Detect which cell encompasses the target text, then output its (X, Y) center coordinate. 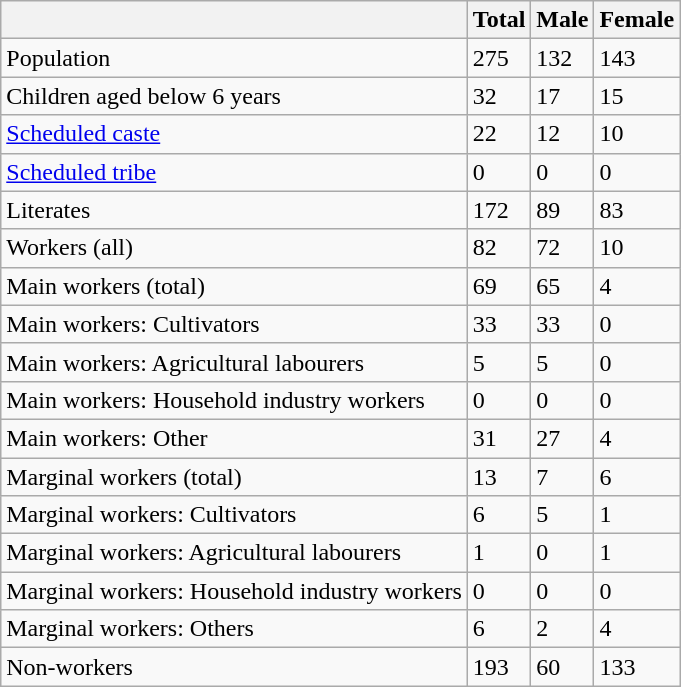
69 (499, 286)
132 (562, 58)
Population (234, 58)
143 (637, 58)
133 (637, 667)
Male (562, 20)
Female (637, 20)
Main workers: Cultivators (234, 324)
27 (562, 438)
Main workers (total) (234, 286)
2 (562, 629)
83 (637, 210)
7 (562, 477)
89 (562, 210)
Marginal workers: Cultivators (234, 515)
60 (562, 667)
Marginal workers: Agricultural labourers (234, 553)
82 (499, 248)
Scheduled tribe (234, 172)
65 (562, 286)
32 (499, 96)
72 (562, 248)
17 (562, 96)
13 (499, 477)
Literates (234, 210)
Main workers: Other (234, 438)
Marginal workers: Household industry workers (234, 591)
15 (637, 96)
Children aged below 6 years (234, 96)
Main workers: Household industry workers (234, 400)
Scheduled caste (234, 134)
12 (562, 134)
Marginal workers (total) (234, 477)
22 (499, 134)
31 (499, 438)
Marginal workers: Others (234, 629)
Workers (all) (234, 248)
Non-workers (234, 667)
172 (499, 210)
Main workers: Agricultural labourers (234, 362)
Total (499, 20)
193 (499, 667)
275 (499, 58)
